From the cell containing the given text, extract its center point as [x, y] coordinate. 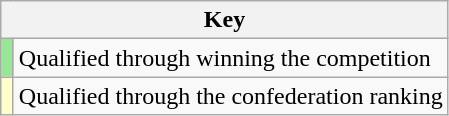
Qualified through winning the competition [230, 58]
Key [224, 20]
Qualified through the confederation ranking [230, 96]
